Detect which cell encompasses the target text, then output its (x, y) center coordinate. 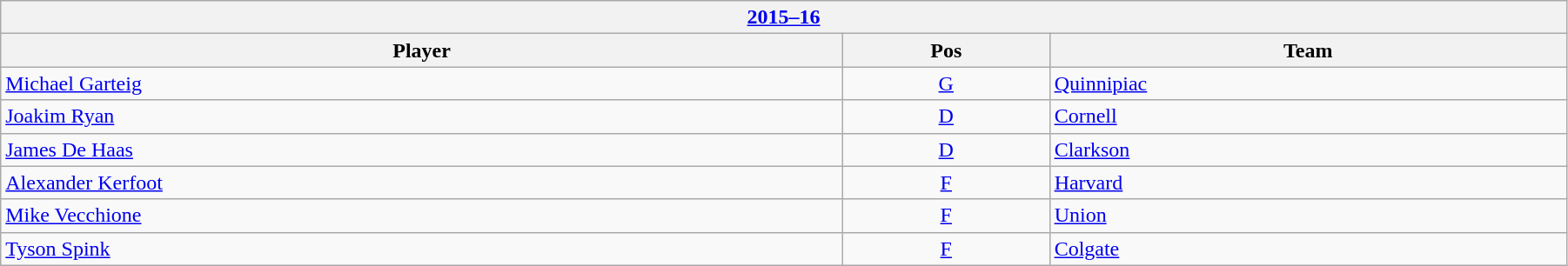
Mike Vecchione (422, 216)
Colgate (1308, 249)
Player (422, 50)
Tyson Spink (422, 249)
Cornell (1308, 116)
Clarkson (1308, 150)
Union (1308, 216)
Harvard (1308, 183)
Joakim Ryan (422, 116)
Quinnipiac (1308, 83)
Alexander Kerfoot (422, 183)
Michael Garteig (422, 83)
Pos (946, 50)
2015–16 (784, 17)
Team (1308, 50)
James De Haas (422, 150)
G (946, 83)
